From the cell containing the given text, extract its center point as (X, Y) coordinate. 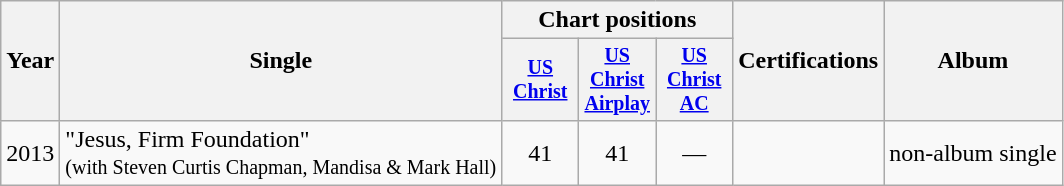
Certifications (808, 61)
USChrist (540, 80)
Album (973, 61)
non-album single (973, 152)
2013 (30, 152)
Chart positions (618, 20)
— (694, 152)
"Jesus, Firm Foundation"(with Steven Curtis Chapman, Mandisa & Mark Hall) (281, 152)
USChrist AC (694, 80)
USChrist Airplay (618, 80)
Year (30, 61)
Single (281, 61)
